Pinpoint the cell where the given text exists, returning its [X, Y] midpoint coordinate. 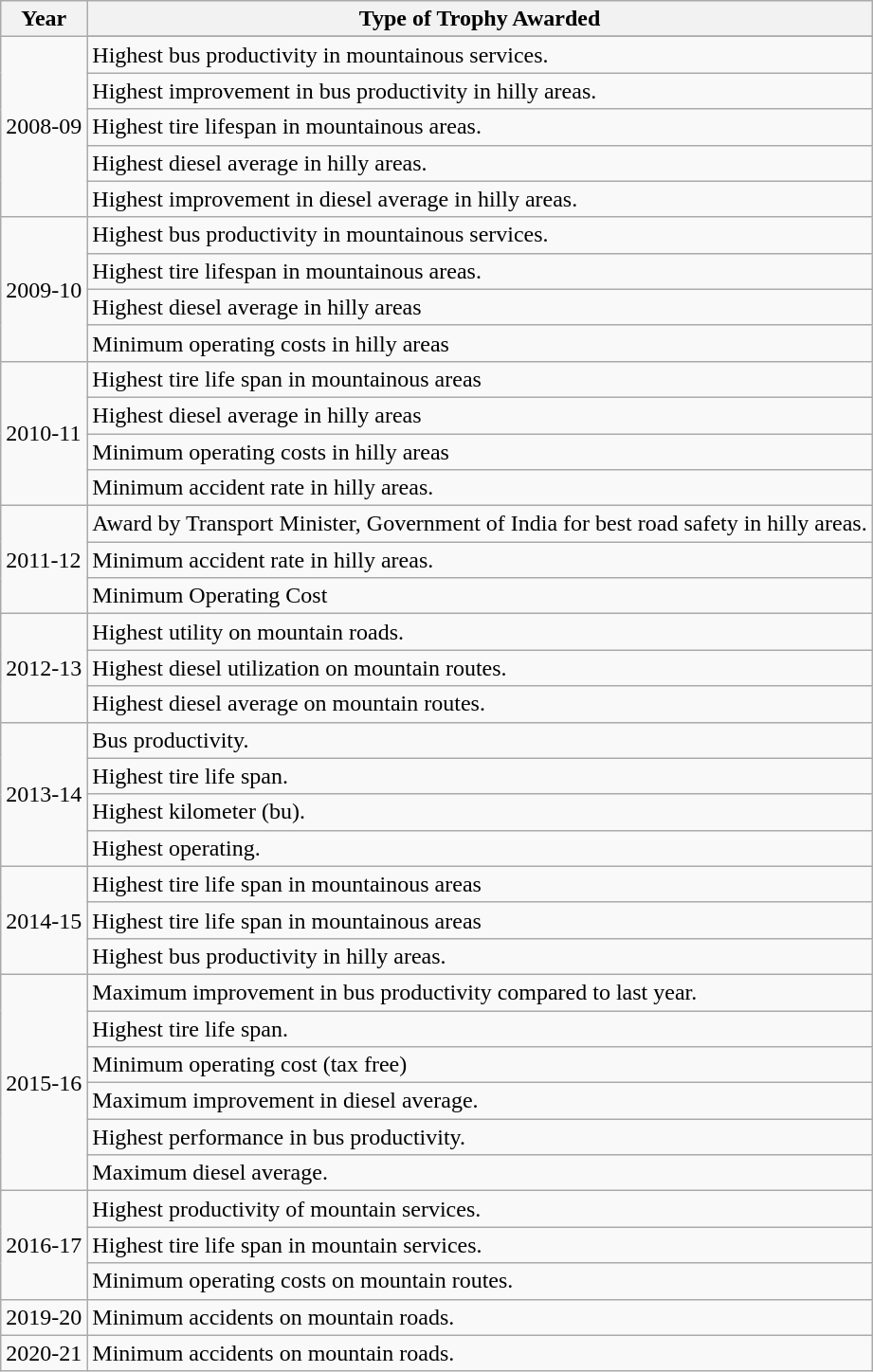
Minimum operating costs on mountain routes. [480, 1281]
2009-10 [44, 289]
Highest utility on mountain roads. [480, 632]
2019-20 [44, 1317]
Highest operating. [480, 848]
Highest diesel average in hilly areas. [480, 163]
Highest tire life span in mountain services. [480, 1245]
Highest diesel average on mountain routes. [480, 704]
Highest productivity of mountain services. [480, 1209]
2008-09 [44, 127]
2014-15 [44, 920]
Highest bus productivity in hilly areas. [480, 956]
Minimum Operating Cost [480, 596]
2012-13 [44, 668]
Highest improvement in bus productivity in hilly areas. [480, 91]
Maximum improvement in diesel average. [480, 1101]
Maximum improvement in bus productivity compared to last year. [480, 992]
Year [44, 19]
2011-12 [44, 560]
2010-11 [44, 433]
Highest improvement in diesel average in hilly areas. [480, 199]
Minimum operating cost (tax free) [480, 1065]
2015-16 [44, 1082]
Highest diesel utilization on mountain routes. [480, 668]
Highest performance in bus productivity. [480, 1137]
2016-17 [44, 1245]
Bus productivity. [480, 740]
Maximum diesel average. [480, 1173]
Highest kilometer (bu). [480, 812]
Type of Trophy Awarded [480, 19]
Award by Transport Minister, Government of India for best road safety in hilly areas. [480, 524]
2013-14 [44, 794]
2020-21 [44, 1353]
